Scan for the cell matching the given text and deliver its [x, y] coordinate at center. 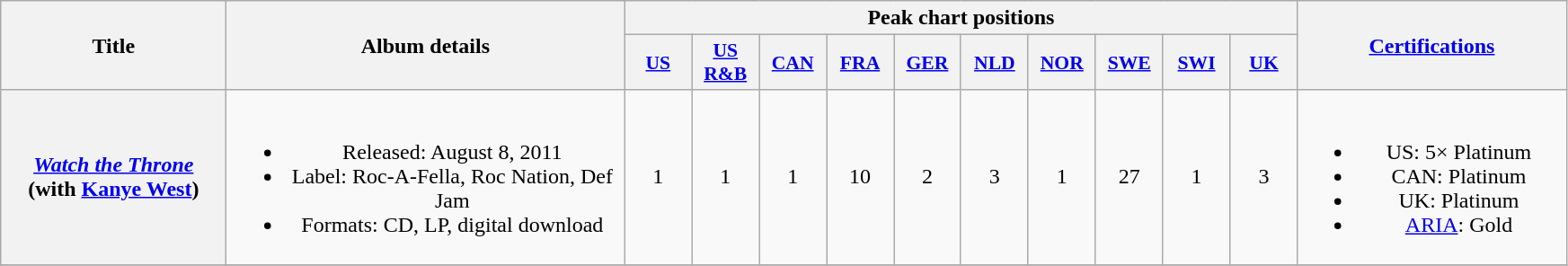
2 [927, 177]
CAN [793, 63]
SWI [1197, 63]
GER [927, 63]
US [658, 63]
10 [861, 177]
FRA [861, 63]
Album details [426, 45]
SWE [1129, 63]
NLD [994, 63]
Title [113, 45]
NOR [1062, 63]
27 [1129, 177]
Released: August 8, 2011Label: Roc-A-Fella, Roc Nation, Def JamFormats: CD, LP, digital download [426, 177]
UK [1263, 63]
Certifications [1432, 45]
Watch the Throne(with Kanye West) [113, 177]
US: 5× PlatinumCAN: PlatinumUK: PlatinumARIA: Gold [1432, 177]
US R&B [726, 63]
Peak chart positions [961, 18]
